Return [x, y] of the center of cell containing provided text 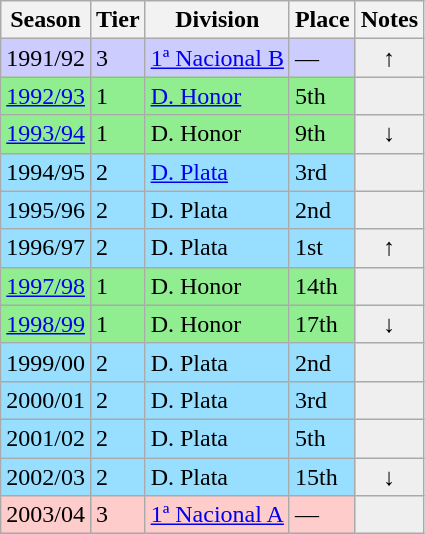
Division [217, 20]
1998/99 [46, 324]
2003/04 [46, 515]
14th [322, 286]
1ª Nacional A [217, 515]
2000/01 [46, 400]
Season [46, 20]
1994/95 [46, 172]
1999/00 [46, 362]
1991/92 [46, 58]
1995/96 [46, 210]
17th [322, 324]
2001/02 [46, 438]
1ª Nacional B [217, 58]
Place [322, 20]
1st [322, 248]
1992/93 [46, 96]
Notes [389, 20]
Tier [118, 20]
15th [322, 477]
1996/97 [46, 248]
1997/98 [46, 286]
2002/03 [46, 477]
9th [322, 134]
1993/94 [46, 134]
